Find where the given text appears and provide that cell's center as [x, y] coordinate. 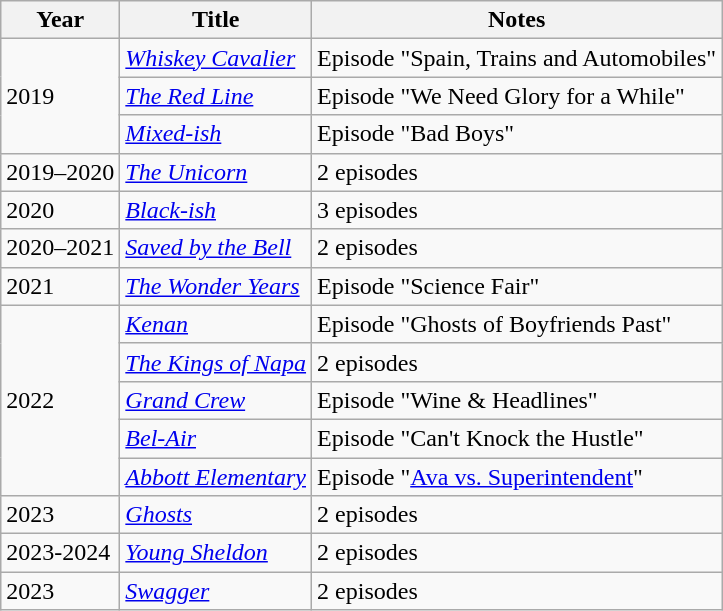
Bel-Air [216, 438]
Notes [517, 20]
The Red Line [216, 96]
Ghosts [216, 515]
Episode "Bad Boys" [517, 134]
Swagger [216, 591]
The Wonder Years [216, 286]
The Unicorn [216, 172]
Grand Crew [216, 400]
Episode "Science Fair" [517, 286]
Saved by the Bell [216, 248]
2021 [60, 286]
2023-2024 [60, 553]
Young Sheldon [216, 553]
Episode "Ghosts of Boyfriends Past" [517, 324]
Year [60, 20]
2019–2020 [60, 172]
2020 [60, 210]
The Kings of Napa [216, 362]
Abbott Elementary [216, 477]
3 episodes [517, 210]
Kenan [216, 324]
Episode "We Need Glory for a While" [517, 96]
Whiskey Cavalier [216, 58]
Episode "Ava vs. Superintendent" [517, 477]
Episode "Wine & Headlines" [517, 400]
2019 [60, 96]
2022 [60, 400]
Mixed-ish [216, 134]
2020–2021 [60, 248]
Black-ish [216, 210]
Episode "Spain, Trains and Automobiles" [517, 58]
Title [216, 20]
Episode "Can't Knock the Hustle" [517, 438]
